Find where the given text appears and provide that cell's center as [x, y] coordinate. 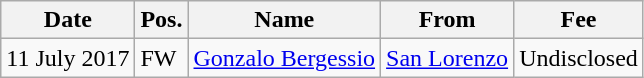
San Lorenzo [448, 58]
Undisclosed [579, 58]
Name [284, 20]
Fee [579, 20]
FW [162, 58]
11 July 2017 [68, 58]
Pos. [162, 20]
Gonzalo Bergessio [284, 58]
From [448, 20]
Date [68, 20]
